From the cell containing the given text, extract its center point as (X, Y) coordinate. 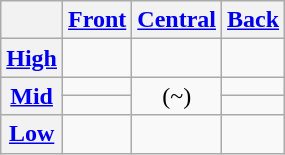
Low (32, 134)
High (32, 58)
Central (177, 20)
(~) (177, 96)
Mid (32, 96)
Back (254, 20)
Front (98, 20)
